Locate the cell with the specified text and output its (x, y) center coordinate. 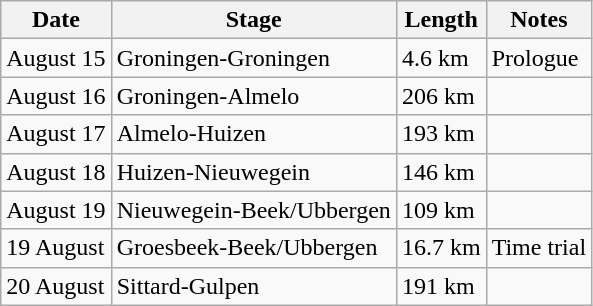
August 18 (56, 172)
Prologue (539, 58)
Nieuwegein-Beek/Ubbergen (254, 210)
August 15 (56, 58)
206 km (441, 96)
Almelo-Huizen (254, 134)
Notes (539, 20)
August 17 (56, 134)
Sittard-Gulpen (254, 286)
Stage (254, 20)
109 km (441, 210)
August 19 (56, 210)
August 16 (56, 96)
20 August (56, 286)
Date (56, 20)
16.7 km (441, 248)
193 km (441, 134)
Groningen-Almelo (254, 96)
19 August (56, 248)
Groesbeek-Beek/Ubbergen (254, 248)
Length (441, 20)
4.6 km (441, 58)
146 km (441, 172)
Huizen-Nieuwegein (254, 172)
Groningen-Groningen (254, 58)
Time trial (539, 248)
191 km (441, 286)
